Find where the given text appears and provide that cell's center as (x, y) coordinate. 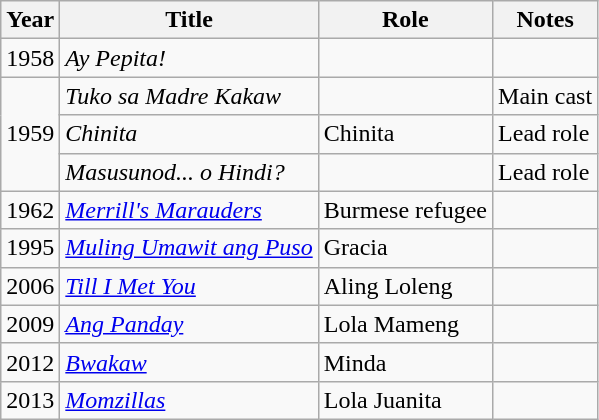
Main cast (546, 96)
Lola Mameng (405, 324)
Tuko sa Madre Kakaw (189, 96)
Role (405, 20)
Burmese refugee (405, 210)
Title (189, 20)
1958 (30, 58)
Ang Panday (189, 324)
Gracia (405, 248)
Till I Met You (189, 286)
1995 (30, 248)
Muling Umawit ang Puso (189, 248)
2009 (30, 324)
Momzillas (189, 400)
Minda (405, 362)
Masusunod... o Hindi? (189, 172)
2006 (30, 286)
Bwakaw (189, 362)
Year (30, 20)
Merrill's Marauders (189, 210)
Notes (546, 20)
Ay Pepita! (189, 58)
Lola Juanita (405, 400)
2013 (30, 400)
1959 (30, 134)
2012 (30, 362)
1962 (30, 210)
Aling Loleng (405, 286)
